Extract the (x, y) coordinate from the center of the cell holding the provided text.  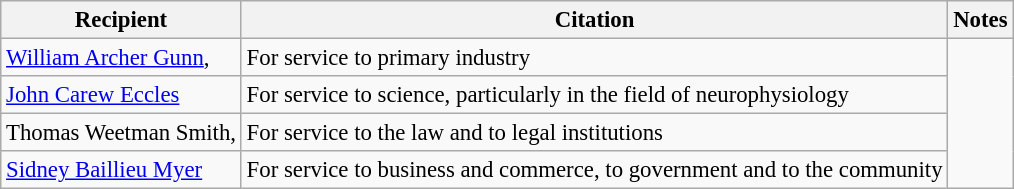
Notes (980, 20)
Recipient (122, 20)
For service to primary industry (594, 58)
For service to science, particularly in the field of neurophysiology (594, 95)
William Archer Gunn, (122, 58)
Citation (594, 20)
John Carew Eccles (122, 95)
Sidney Baillieu Myer (122, 170)
Thomas Weetman Smith, (122, 133)
For service to the law and to legal institutions (594, 133)
For service to business and commerce, to government and to the community (594, 170)
